From the cell containing the given text, extract its center point as [x, y] coordinate. 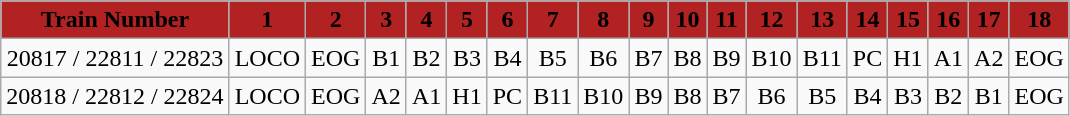
10 [688, 20]
6 [507, 20]
20817 / 22811 / 22823 [115, 58]
16 [948, 20]
3 [386, 20]
15 [908, 20]
14 [867, 20]
1 [267, 20]
2 [336, 20]
13 [822, 20]
18 [1039, 20]
11 [726, 20]
9 [648, 20]
17 [989, 20]
4 [426, 20]
12 [772, 20]
20818 / 22812 / 22824 [115, 96]
8 [604, 20]
5 [467, 20]
Train Number [115, 20]
7 [553, 20]
